Scan for the cell matching the given text and deliver its [X, Y] coordinate at center. 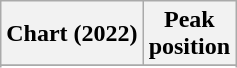
Chart (2022) [72, 34]
Peakposition [189, 34]
